Return (x, y) of the center of cell containing provided text 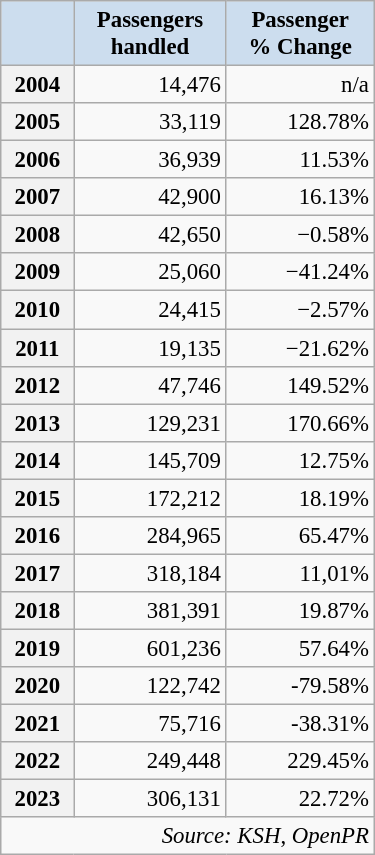
25,060 (150, 273)
16.13% (300, 197)
75,716 (150, 724)
14,476 (150, 85)
24,415 (150, 310)
2011 (38, 348)
Passengershandled (150, 34)
2022 (38, 761)
128.78% (300, 122)
-79.58% (300, 686)
−0.58% (300, 235)
2016 (38, 536)
249,448 (150, 761)
22.72% (300, 799)
122,742 (150, 686)
2009 (38, 273)
306,131 (150, 799)
601,236 (150, 648)
145,709 (150, 460)
18.19% (300, 498)
n/a (300, 85)
12.75% (300, 460)
33,119 (150, 122)
57.64% (300, 648)
2005 (38, 122)
11,01% (300, 573)
2021 (38, 724)
149.52% (300, 385)
129,231 (150, 423)
2013 (38, 423)
2007 (38, 197)
318,184 (150, 573)
170.66% (300, 423)
229.45% (300, 761)
2012 (38, 385)
-38.31% (300, 724)
19.87% (300, 611)
Source: KSH, OpenPR (188, 836)
Passenger% Change (300, 34)
36,939 (150, 160)
19,135 (150, 348)
381,391 (150, 611)
2017 (38, 573)
2006 (38, 160)
2020 (38, 686)
2018 (38, 611)
−21.62% (300, 348)
172,212 (150, 498)
2010 (38, 310)
2008 (38, 235)
42,650 (150, 235)
2004 (38, 85)
2023 (38, 799)
2019 (38, 648)
11.53% (300, 160)
2015 (38, 498)
47,746 (150, 385)
42,900 (150, 197)
284,965 (150, 536)
−2.57% (300, 310)
2014 (38, 460)
−41.24% (300, 273)
65.47% (300, 536)
